Pinpoint the cell where the given text exists, returning its (X, Y) midpoint coordinate. 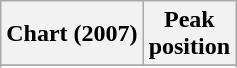
Peakposition (189, 34)
Chart (2007) (72, 34)
